Search for the cell housing the specified text and yield its (X, Y) center coordinate. 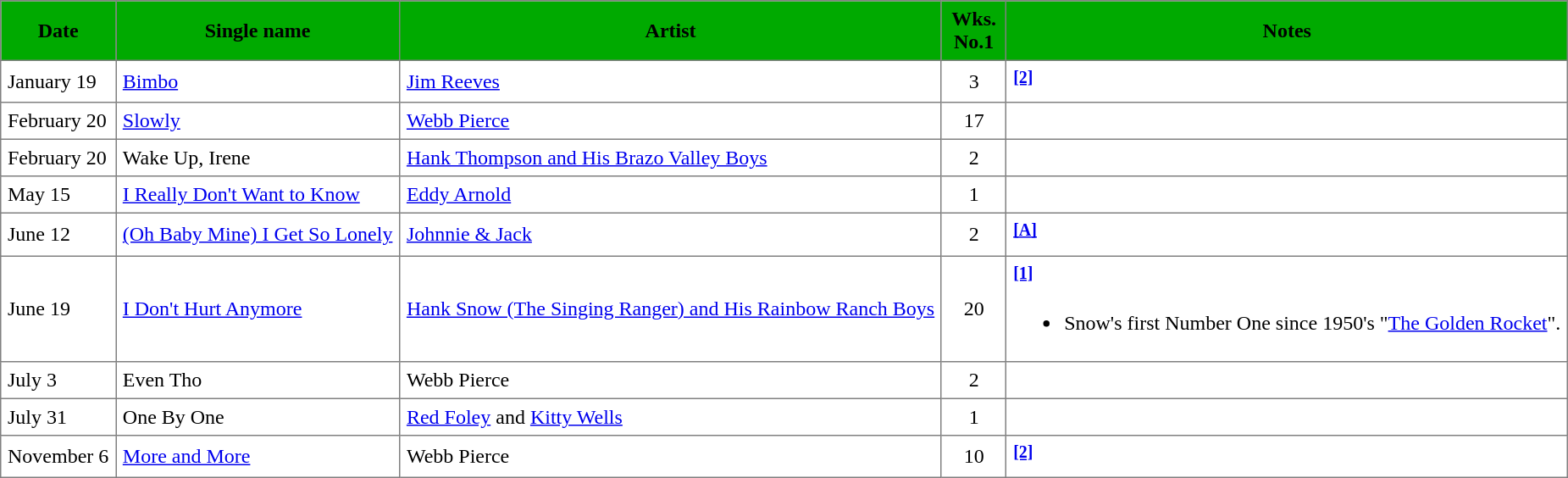
May 15 (58, 195)
January 19 (58, 81)
Hank Thompson and His Brazo Valley Boys (671, 158)
Slowly (258, 121)
June 12 (58, 235)
Jim Reeves (671, 81)
17 (973, 121)
Notes (1288, 31)
Red Foley and Kitty Wells (671, 417)
June 19 (58, 308)
(Oh Baby Mine) I Get So Lonely (258, 235)
Wks. No.1 (973, 31)
July 3 (58, 381)
[A] (1288, 235)
One By One (258, 417)
Bimbo (258, 81)
Johnnie & Jack (671, 235)
Single name (258, 31)
[1]Snow's first Number One since 1950's "The Golden Rocket". (1288, 308)
I Don't Hurt Anymore (258, 308)
November 6 (58, 457)
Wake Up, Irene (258, 158)
20 (973, 308)
I Really Don't Want to Know (258, 195)
10 (973, 457)
Eddy Arnold (671, 195)
More and More (258, 457)
Even Tho (258, 381)
3 (973, 81)
Artist (671, 31)
July 31 (58, 417)
Hank Snow (The Singing Ranger) and His Rainbow Ranch Boys (671, 308)
Date (58, 31)
